Scan for the cell matching the given text and deliver its [x, y] coordinate at center. 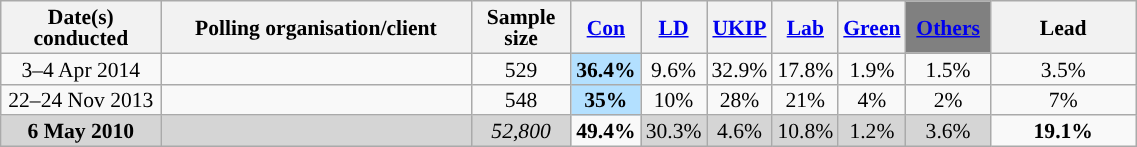
49.4% [606, 132]
4.6% [739, 132]
9.6% [674, 68]
1.5% [948, 68]
2% [948, 100]
6 May 2010 [81, 132]
32.9% [739, 68]
10% [674, 100]
36.4% [606, 68]
Lab [805, 27]
21% [805, 100]
Green [872, 27]
UKIP [739, 27]
Date(s)conducted [81, 27]
3–4 Apr 2014 [81, 68]
Lead [1064, 27]
Others [948, 27]
1.9% [872, 68]
548 [521, 100]
LD [674, 27]
Con [606, 27]
28% [739, 100]
35% [606, 100]
17.8% [805, 68]
22–24 Nov 2013 [81, 100]
30.3% [674, 132]
4% [872, 100]
1.2% [872, 132]
10.8% [805, 132]
7% [1064, 100]
Polling organisation/client [316, 27]
3.5% [1064, 68]
52,800 [521, 132]
3.6% [948, 132]
Sample size [521, 27]
529 [521, 68]
19.1% [1064, 132]
